Capture the cell that displays the provided text and extract its (X, Y) central coordinate. 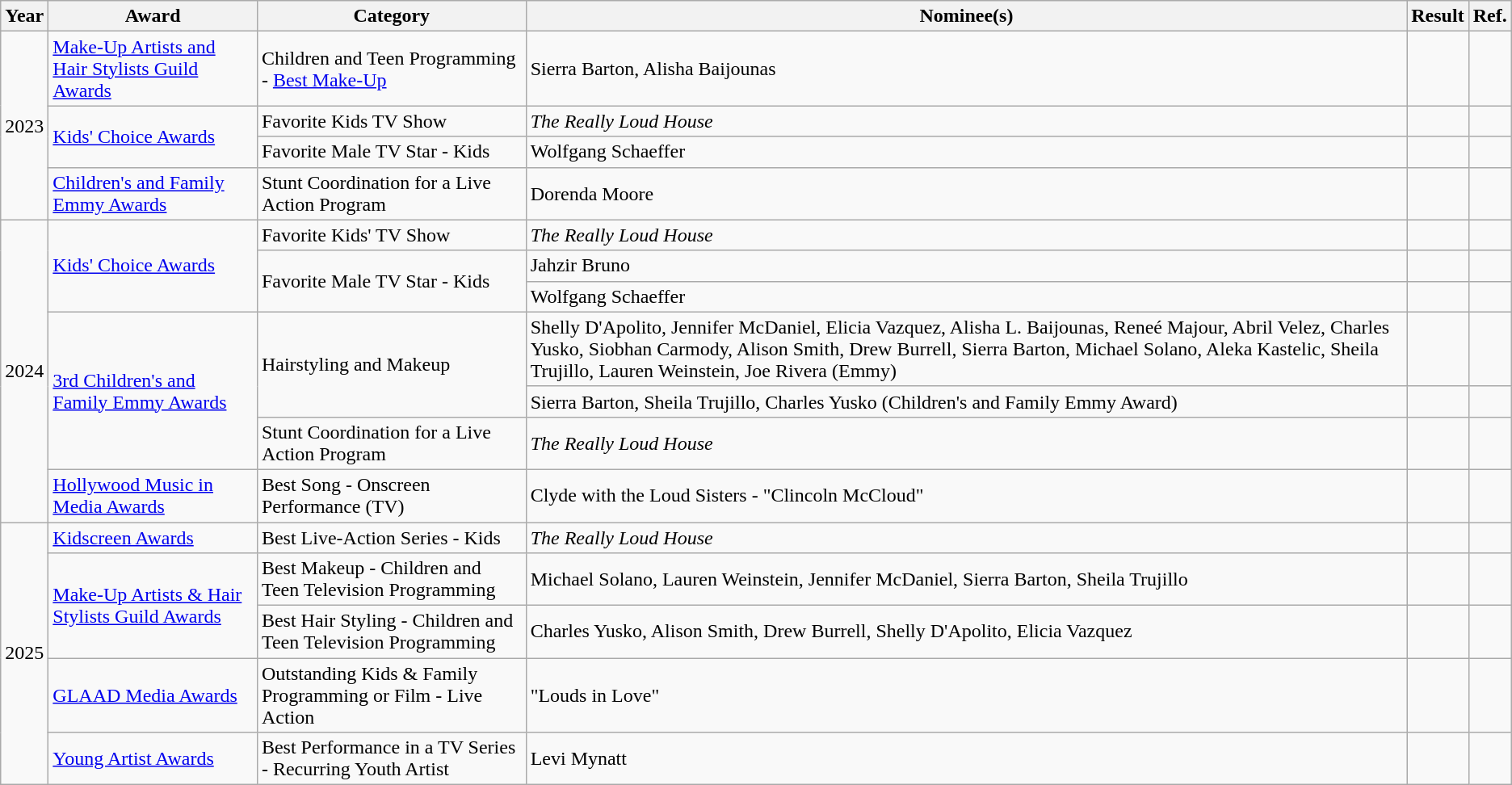
3rd Children's and Family Emmy Awards (153, 391)
Children's and Family Emmy Awards (153, 194)
Best Live-Action Series - Kids (391, 537)
GLAAD Media Awards (153, 695)
"Louds in Love" (966, 695)
Young Artist Awards (153, 759)
Jahzir Bruno (966, 266)
Michael Solano, Lauren Weinstein, Jennifer McDaniel, Sierra Barton, Sheila Trujillo (966, 580)
Award (153, 16)
Favorite Kids TV Show (391, 121)
Make-Up Artists and Hair Stylists Guild Awards (153, 69)
Make-Up Artists & Hair Stylists Guild Awards (153, 606)
Best Song - Onscreen Performance (TV) (391, 496)
Favorite Kids' TV Show (391, 235)
Nominee(s) (966, 16)
Kidscreen Awards (153, 537)
2025 (24, 653)
Clyde with the Loud Sisters - "Clincoln McCloud" (966, 496)
Dorenda Moore (966, 194)
Result (1438, 16)
Hollywood Music in Media Awards (153, 496)
Outstanding Kids & Family Programming or Film - Live Action (391, 695)
Best Makeup - Children and Teen Television Programming (391, 580)
Hairstyling and Makeup (391, 364)
Charles Yusko, Alison Smith, Drew Burrell, Shelly D'Apolito, Elicia Vazquez (966, 632)
Year (24, 16)
2023 (24, 126)
Children and Teen Programming - Best Make-Up (391, 69)
Best Hair Styling - Children and Teen Television Programming (391, 632)
Sierra Barton, Alisha Baijounas (966, 69)
Best Performance in a TV Series - Recurring Youth Artist (391, 759)
Levi Mynatt (966, 759)
Sierra Barton, Sheila Trujillo, Charles Yusko (Children's and Family Emmy Award) (966, 401)
Category (391, 16)
2024 (24, 371)
Ref. (1489, 16)
